Extract the (X, Y) coordinate from the center of the cell holding the provided text.  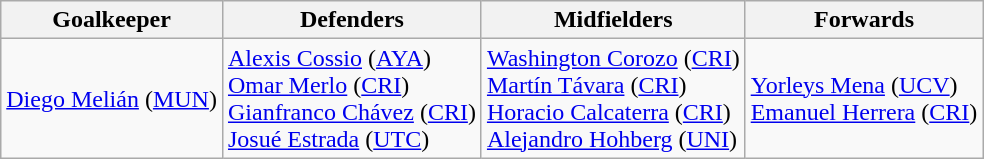
Washington Corozo (CRI) Martín Távara (CRI) Horacio Calcaterra (CRI) Alejandro Hohberg (UNI) (613, 98)
Midfielders (613, 20)
Goalkeeper (112, 20)
Diego Melián (MUN) (112, 98)
Forwards (864, 20)
Defenders (352, 20)
Yorleys Mena (UCV) Emanuel Herrera (CRI) (864, 98)
Alexis Cossio (AYA) Omar Merlo (CRI) Gianfranco Chávez (CRI) Josué Estrada (UTC) (352, 98)
